Scan for the cell matching the given text and deliver its [X, Y] coordinate at center. 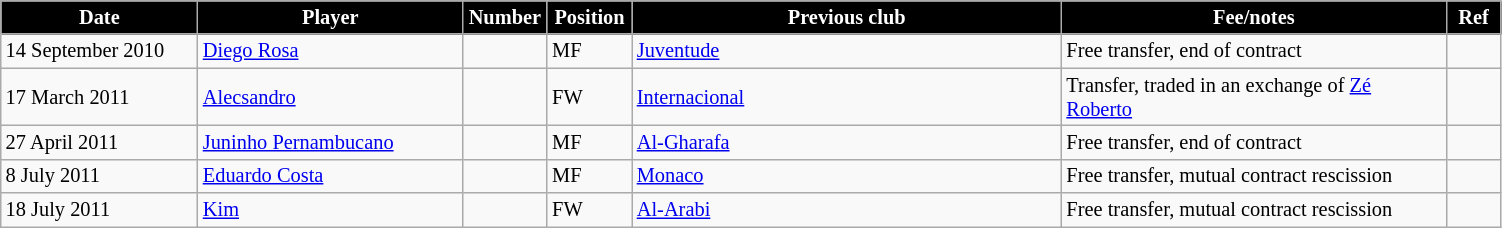
Previous club [847, 17]
18 July 2011 [100, 210]
Al-Gharafa [847, 142]
Position [590, 17]
Juventude [847, 51]
Number [506, 17]
Diego Rosa [330, 51]
Al-Arabi [847, 210]
Internacional [847, 97]
Date [100, 17]
27 April 2011 [100, 142]
Ref [1474, 17]
17 March 2011 [100, 97]
Eduardo Costa [330, 176]
Fee/notes [1254, 17]
14 September 2010 [100, 51]
Player [330, 17]
Kim [330, 210]
8 July 2011 [100, 176]
Monaco [847, 176]
Juninho Pernambucano [330, 142]
Transfer, traded in an exchange of Zé Roberto [1254, 97]
Alecsandro [330, 97]
